Search for the cell housing the specified text and yield its (X, Y) center coordinate. 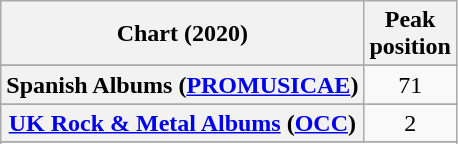
UK Rock & Metal Albums (OCC) (182, 123)
Peakposition (410, 34)
71 (410, 85)
2 (410, 123)
Spanish Albums (PROMUSICAE) (182, 85)
Chart (2020) (182, 34)
